Capture the cell that displays the provided text and extract its (x, y) central coordinate. 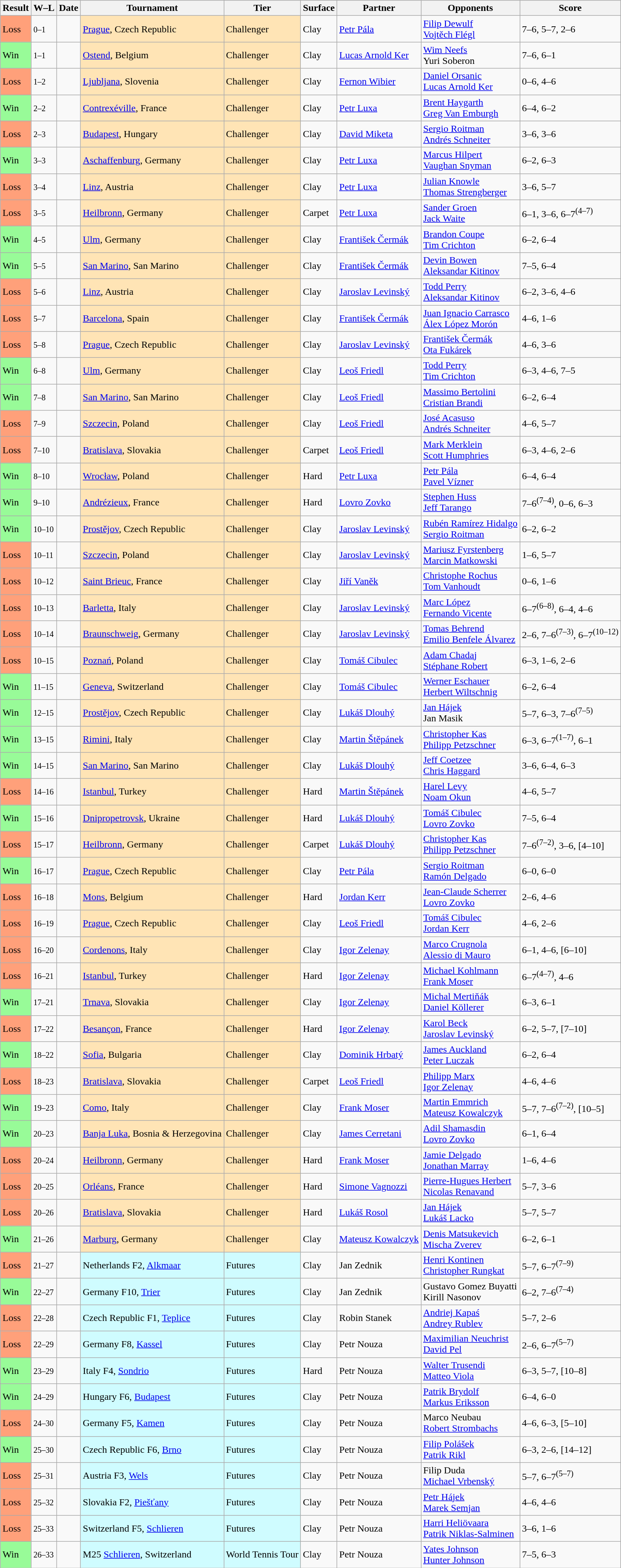
7–6(7–4), 0–6, 6–3 (570, 502)
Filip Polášek Patrik Rikl (470, 1449)
Henri Kontinen Christopher Rungkat (470, 1266)
22–28 (44, 1318)
6–3, 6–7(1–7), 6–1 (570, 739)
23–29 (44, 1371)
Tournament (152, 8)
6–4, 6–0 (570, 1397)
James Cerretani (379, 1134)
7–8 (44, 397)
13–15 (44, 739)
Harel Levy Noam Okun (470, 792)
Partner (379, 8)
16–19 (44, 923)
Marburg, Germany (152, 1239)
Budapest, Hungary (152, 134)
Barletta, Italy (152, 607)
10–11 (44, 555)
5–7 (44, 318)
Como, Italy (152, 1107)
Simone Vagnozzi (379, 1186)
Surface (319, 8)
7–6, 6–1 (570, 55)
5–6 (44, 292)
Braunschweig, Germany (152, 634)
7–6, 5–7, 2–6 (570, 29)
W–L (44, 8)
Denis Matsukevich Mischa Zverev (470, 1239)
6–7(4–7), 4–6 (570, 976)
Tomáš Cibulec Jordan Kerr (470, 923)
1–6, 5–7 (570, 555)
Italy F4, Sondrio (152, 1371)
Barcelona, Spain (152, 318)
6–3, 2–6, [14–12] (570, 1449)
Orléans, France (152, 1186)
10–14 (44, 634)
Germany F8, Kassel (152, 1344)
Wim Neefs Yuri Soberon (470, 55)
Juan Ignacio Carrasco Álex López Morón (470, 318)
6–3, 4–6, 2–6 (570, 450)
Walter Trusendi Matteo Viola (470, 1371)
1–1 (44, 55)
5–7, 5–7 (570, 1213)
2–2 (44, 108)
Cordenons, Italy (152, 949)
25–33 (44, 1528)
Score (570, 8)
Tomáš Cibulec Lovro Zovko (470, 818)
18–23 (44, 1081)
Tomas Behrend Emilio Benfele Álvarez (470, 634)
3–6, 5–7 (570, 187)
Marco Crugnola Alessio di Mauro (470, 949)
5–7, 6–7(7–9) (570, 1266)
Aschaffenburg, Germany (152, 160)
1–6, 4–6 (570, 1160)
Marc López Fernando Vicente (470, 607)
4–5 (44, 239)
6–8 (44, 371)
24–30 (44, 1423)
Mark Merklein Scott Humphries (470, 450)
M25 Schlieren, Switzerland (152, 1554)
7–6(7–2), 3–6, [4–10] (570, 844)
Mateusz Kowalczyk (379, 1239)
Michal Mertiňák Daniel Köllerer (470, 1002)
7–5, 6–3 (570, 1554)
6–1, 4–6, [6–10] (570, 949)
Mariusz Fyrstenberg Marcin Matkowski (470, 555)
25–32 (44, 1502)
Geneva, Switzerland (152, 687)
Pierre-Hugues Herbert Nicolas Renavand (470, 1186)
Petr Hájek Marek Semjan (470, 1502)
6–2, 3–6, 4–6 (570, 292)
6–4, 6–2 (570, 108)
František Čermák Ota Fukárek (470, 344)
26–33 (44, 1554)
6–3, 4–6, 7–5 (570, 371)
Marcus Hilpert Vaughan Snyman (470, 160)
5–7, 7–6(7–2), [10–5] (570, 1107)
10–15 (44, 660)
Ostend, Belgium (152, 55)
20–25 (44, 1186)
Todd Perry Aleksandar Kitinov (470, 292)
James Auckland Peter Luczak (470, 1054)
Dnipropetrovsk, Ukraine (152, 818)
Adam Chadaj Stéphane Robert (470, 660)
World Tennis Tour (262, 1554)
Besançon, France (152, 1029)
3–6, 1–6 (570, 1528)
0–6, 4–6 (570, 82)
19–23 (44, 1107)
4–6, 6–3, [5–10] (570, 1423)
Germany F10, Trier (152, 1291)
Tier (262, 8)
15–17 (44, 844)
Netherlands F2, Alkmaar (152, 1266)
Patrik Brydolf Markus Eriksson (470, 1397)
Jan Hájek Lukáš Lacko (470, 1213)
Maximilian Neuchrist David Pel (470, 1344)
Date (69, 8)
12–15 (44, 712)
20–24 (44, 1160)
21–26 (44, 1239)
6–2, 6–2 (570, 529)
16–18 (44, 897)
2–6, 7–6(7–3), 6–7(10–12) (570, 634)
Adil Shamasdin Lovro Zovko (470, 1134)
2–3 (44, 134)
Lukáš Rosol (379, 1213)
Marco Neubau Robert Strombachs (470, 1423)
Czech Republic F1, Teplice (152, 1318)
0–6, 1–6 (570, 581)
Brent Haygarth Greg Van Emburgh (470, 108)
5–5 (44, 265)
21–27 (44, 1266)
Todd Perry Tim Crichton (470, 371)
5–8 (44, 344)
Martin Emmrich Mateusz Kowalczyk (470, 1107)
Filip Duda Michael Vrbenský (470, 1476)
5–7, 6–7(5–7) (570, 1476)
Slovakia F2, Piešťany (152, 1502)
Jordan Kerr (379, 897)
6–0, 6–0 (570, 871)
3–6, 3–6 (570, 134)
Michael Kohlmann Frank Moser (470, 976)
3–4 (44, 187)
5–7, 3–6 (570, 1186)
Jeff Coetzee Chris Haggard (470, 766)
10–10 (44, 529)
6–7(6–8), 6–4, 4–6 (570, 607)
José Acasuso Andrés Schneiter (470, 424)
Saint Brieuc, France (152, 581)
25–30 (44, 1449)
Robin Stanek (379, 1318)
Jamie Delgado Jonathan Marray (470, 1160)
Banja Luka, Bosnia & Herzegovina (152, 1134)
Rubén Ramírez Hidalgo Sergio Roitman (470, 529)
9–10 (44, 502)
7–10 (44, 450)
Karol Beck Jaroslav Levinský (470, 1029)
4–6, 2–6 (570, 923)
10–12 (44, 581)
17–21 (44, 1002)
5–7, 2–6 (570, 1318)
Rimini, Italy (152, 739)
Opponents (470, 8)
2–6, 6–7(5–7) (570, 1344)
5–7, 6–3, 7–6(7–5) (570, 712)
Christophe Rochus Tom Vanhoudt (470, 581)
Gustavo Gomez Buyatti Kirill Nasonov (470, 1291)
Czech Republic F6, Brno (152, 1449)
6–2, 6–3 (570, 160)
10–13 (44, 607)
Daniel Orsanic Lucas Arnold Ker (470, 82)
Sander Groen Jack Waite (470, 213)
20–26 (44, 1213)
18–22 (44, 1054)
Jean-Claude Scherrer Lovro Zovko (470, 897)
Philipp Marx Igor Zelenay (470, 1081)
Brandon Coupe Tim Crichton (470, 239)
Lovro Zovko (379, 502)
16–20 (44, 949)
0–1 (44, 29)
Trnava, Slovakia (152, 1002)
16–17 (44, 871)
Sofia, Bulgaria (152, 1054)
8–10 (44, 476)
Poznań, Poland (152, 660)
17–22 (44, 1029)
Dominik Hrbatý (379, 1054)
11–15 (44, 687)
Stephen Huss Jeff Tarango (470, 502)
Wrocław, Poland (152, 476)
6–3, 5–7, [10–8] (570, 1371)
6–2, 5–7, [7–10] (570, 1029)
22–29 (44, 1344)
Austria F3, Wels (152, 1476)
Sergio Roitman Andrés Schneiter (470, 134)
Ljubljana, Slovenia (152, 82)
Massimo Bertolini Cristian Brandi (470, 397)
4–6, 3–6 (570, 344)
24–29 (44, 1397)
Result (16, 8)
20–23 (44, 1134)
Filip Dewulf Vojtěch Flégl (470, 29)
Harri Heliövaara Patrik Niklas-Salminen (470, 1528)
Jan Hájek Jan Masik (470, 712)
14–15 (44, 766)
25–31 (44, 1476)
14–16 (44, 792)
3–6, 6–4, 6–3 (570, 766)
Switzerland F5, Schlieren (152, 1528)
Devin Bowen Aleksandar Kitinov (470, 265)
Andriej Kapaś Andrey Rublev (470, 1318)
6–3, 6–1 (570, 1002)
Germany F5, Kamen (152, 1423)
6–4, 6–4 (570, 476)
Andrézieux, France (152, 502)
Lucas Arnold Ker (379, 55)
3–5 (44, 213)
6–2, 7–6(7–4) (570, 1291)
David Miketa (379, 134)
6–1, 6–4 (570, 1134)
Fernon Wibier (379, 82)
15–16 (44, 818)
Sergio Roitman Ramón Delgado (470, 871)
16–21 (44, 976)
Julian Knowle Thomas Strengberger (470, 187)
7–9 (44, 424)
Hungary F6, Budapest (152, 1397)
3–3 (44, 160)
6–3, 1–6, 2–6 (570, 660)
Yates Johnson Hunter Johnson (470, 1554)
6–2, 6–1 (570, 1239)
Petr Pála Pavel Vízner (470, 476)
Mons, Belgium (152, 897)
Werner Eschauer Herbert Wiltschnig (470, 687)
4–6, 1–6 (570, 318)
2–6, 4–6 (570, 897)
22–27 (44, 1291)
6–1, 3–6, 6–7(4–7) (570, 213)
1–2 (44, 82)
Contrexéville, France (152, 108)
Jiří Vaněk (379, 581)
